Output the (x, y) coordinate of the center of the cell containing the given text.  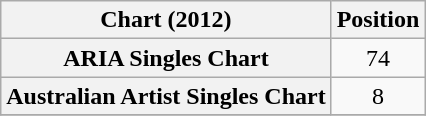
ARIA Singles Chart (166, 58)
74 (378, 58)
Chart (2012) (166, 20)
Position (378, 20)
Australian Artist Singles Chart (166, 96)
8 (378, 96)
